Scan for the cell matching the given text and deliver its (X, Y) coordinate at center. 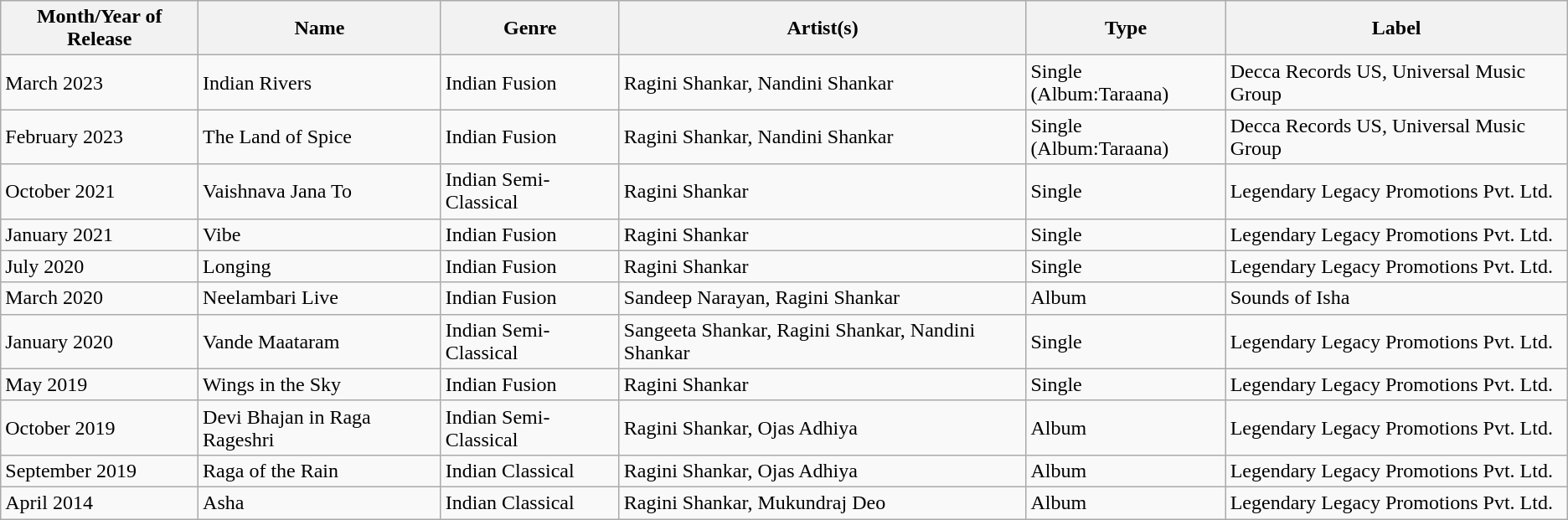
Vibe (320, 234)
Type (1126, 28)
The Land of Spice (320, 137)
Vaishnava Jana To (320, 191)
Wings in the Sky (320, 384)
Sounds of Isha (1396, 298)
Sandeep Narayan, Ragini Shankar (823, 298)
Genre (529, 28)
Name (320, 28)
Neelambari Live (320, 298)
October 2021 (100, 191)
Ragini Shankar, Mukundraj Deo (823, 502)
September 2019 (100, 471)
Longing (320, 266)
Devi Bhajan in Raga Rageshri (320, 427)
Vande Maataram (320, 342)
Indian Rivers (320, 82)
Sangeeta Shankar, Ragini Shankar, Nandini Shankar (823, 342)
February 2023 (100, 137)
Artist(s) (823, 28)
March 2020 (100, 298)
May 2019 (100, 384)
Month/Year of Release (100, 28)
July 2020 (100, 266)
Asha (320, 502)
March 2023 (100, 82)
Label (1396, 28)
Raga of the Rain (320, 471)
January 2020 (100, 342)
January 2021 (100, 234)
April 2014 (100, 502)
October 2019 (100, 427)
